Return the [x, y] coordinate for the center point of the cell that contains the specified text.  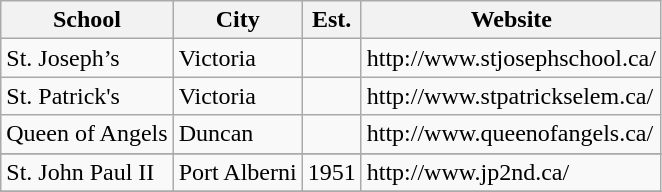
City [238, 20]
Duncan [238, 134]
Website [511, 20]
Est. [332, 20]
1951 [332, 172]
School [87, 20]
http://www.jp2nd.ca/ [511, 172]
Queen of Angels [87, 134]
St. Joseph’s [87, 58]
Port Alberni [238, 172]
St. John Paul II [87, 172]
http://www.stjosephschool.ca/ [511, 58]
http://www.stpatrickselem.ca/ [511, 96]
St. Patrick's [87, 96]
http://www.queenofangels.ca/ [511, 134]
